From the cell containing the given text, extract its center point as [X, Y] coordinate. 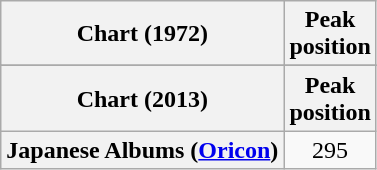
Japanese Albums (Oricon) [142, 150]
Chart (1972) [142, 34]
Chart (2013) [142, 98]
295 [330, 150]
